Identify which cell holds the provided text, then report its [X, Y] central coordinate. 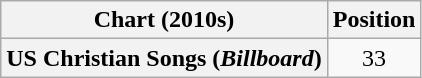
US Christian Songs (Billboard) [164, 58]
Chart (2010s) [164, 20]
Position [374, 20]
33 [374, 58]
